Find where the given text appears and provide that cell's center as (x, y) coordinate. 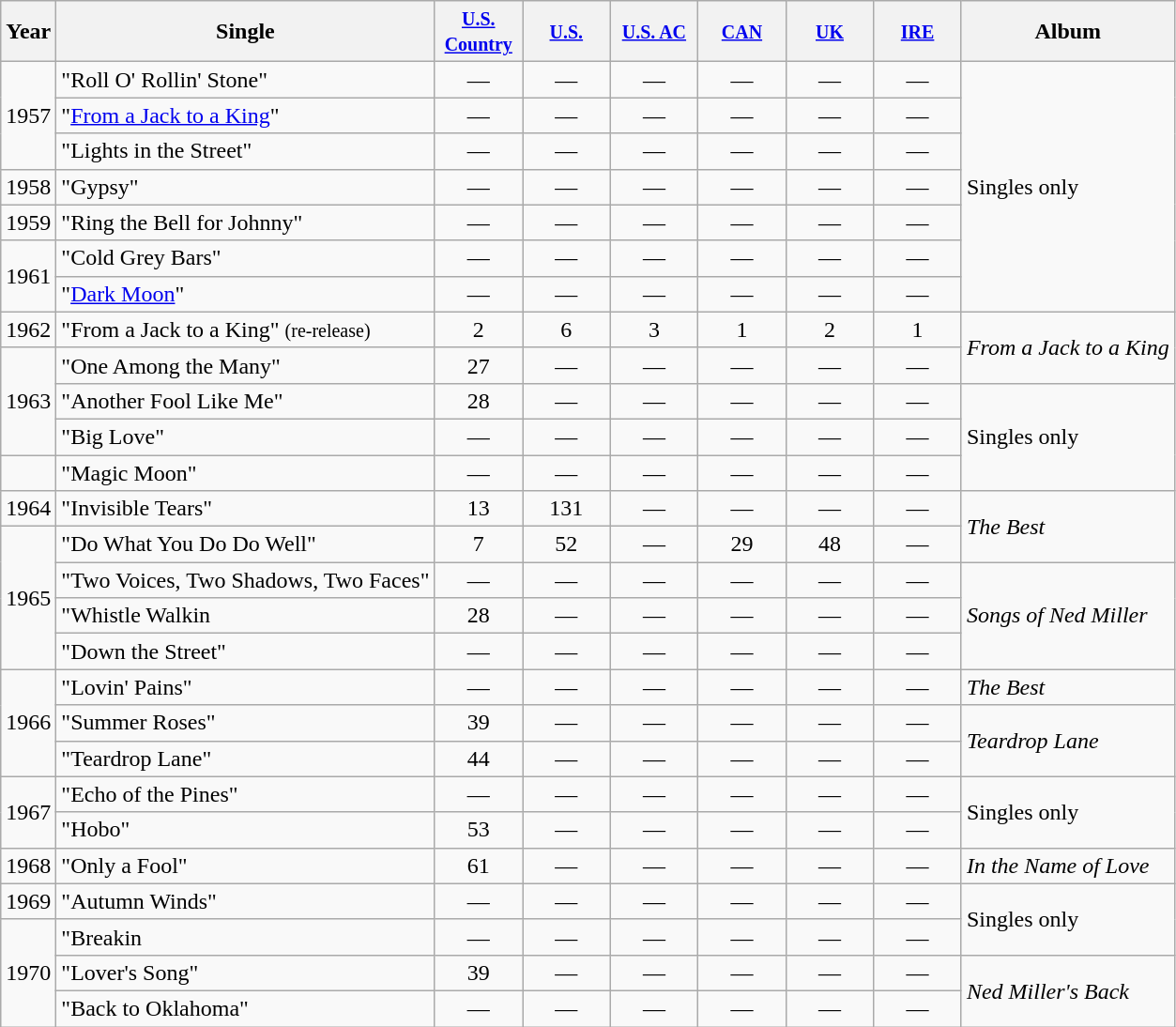
44 (479, 759)
48 (830, 544)
Year (28, 32)
52 (567, 544)
"Back to Oklahoma" (246, 1008)
"Big Love" (246, 437)
"Roll O' Rollin' Stone" (246, 80)
Songs of Ned Miller (1068, 616)
UK (830, 32)
Single (246, 32)
CAN (742, 32)
"Invisible Tears" (246, 509)
"Summer Roses" (246, 723)
IRE (918, 32)
1958 (28, 187)
1970 (28, 973)
1957 (28, 115)
"Breakin (246, 937)
"One Among the Many" (246, 365)
13 (479, 509)
1963 (28, 401)
"Down the Street" (246, 651)
From a Jack to a King (1068, 347)
1962 (28, 330)
"Dark Moon" (246, 294)
1964 (28, 509)
"Hobo" (246, 830)
"Lights in the Street" (246, 151)
1969 (28, 901)
"Magic Moon" (246, 472)
61 (479, 866)
"Only a Fool" (246, 866)
"From a Jack to a King" (re-release) (246, 330)
27 (479, 365)
"Lovin' Pains" (246, 687)
"Autumn Winds" (246, 901)
Ned Miller's Back (1068, 990)
1966 (28, 723)
"Another Fool Like Me" (246, 401)
53 (479, 830)
6 (567, 330)
U.S. AC (654, 32)
131 (567, 509)
"Cold Grey Bars" (246, 258)
U.S. (567, 32)
"Do What You Do Do Well" (246, 544)
"From a Jack to a King" (246, 115)
"Ring the Bell for Johnny" (246, 222)
U.S. Country (479, 32)
"Teardrop Lane" (246, 759)
"Gypsy" (246, 187)
29 (742, 544)
"Two Voices, Two Shadows, Two Faces" (246, 580)
Teardrop Lane (1068, 741)
1961 (28, 276)
In the Name of Love (1068, 866)
"Whistle Walkin (246, 616)
1959 (28, 222)
3 (654, 330)
"Echo of the Pines" (246, 794)
7 (479, 544)
1968 (28, 866)
"Lover's Song" (246, 973)
1967 (28, 812)
Album (1068, 32)
1965 (28, 598)
